Scan for the cell matching the given text and deliver its [X, Y] coordinate at center. 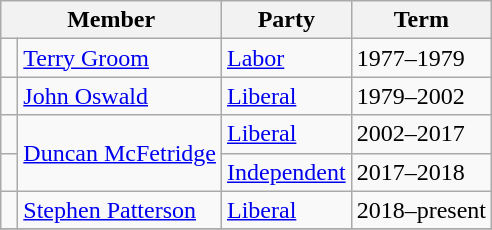
1979–2002 [421, 96]
Stephen Patterson [120, 210]
Term [421, 20]
Independent [286, 172]
Terry Groom [120, 58]
2017–2018 [421, 172]
2002–2017 [421, 134]
Member [112, 20]
Party [286, 20]
Duncan McFetridge [120, 153]
1977–1979 [421, 58]
John Oswald [120, 96]
2018–present [421, 210]
Labor [286, 58]
